Capture the cell that displays the provided text and extract its [X, Y] central coordinate. 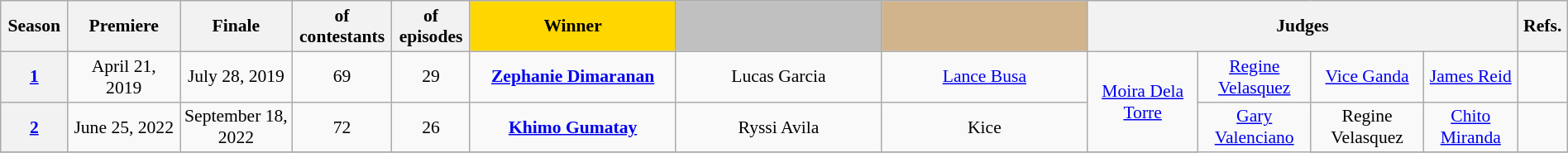
Ryssi Avila [779, 127]
July 28, 2019 [237, 76]
Khimo Gumatay [572, 127]
Lance Busa [984, 76]
June 25, 2022 [124, 127]
72 [342, 127]
Vice Ganda [1367, 76]
of contestants [342, 26]
Winner [572, 26]
69 [342, 76]
2 [35, 127]
Premiere [124, 26]
Finale [237, 26]
Chito Miranda [1470, 127]
Judges [1303, 26]
29 [431, 76]
Moira Dela Torre [1143, 102]
Season [35, 26]
Refs. [1542, 26]
Kice [984, 127]
1 [35, 76]
Gary Valenciano [1254, 127]
September 18, 2022 [237, 127]
April 21, 2019 [124, 76]
Lucas Garcia [779, 76]
James Reid [1470, 76]
Zephanie Dimaranan [572, 76]
26 [431, 127]
of episodes [431, 26]
